From the cell containing the given text, extract its center point as [x, y] coordinate. 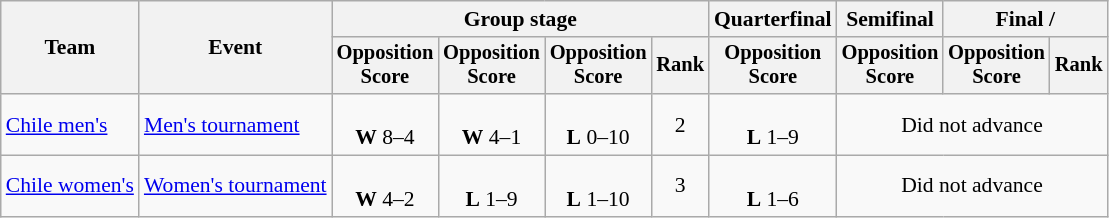
Women's tournament [236, 186]
Semifinal [890, 19]
Event [236, 48]
W 8–4 [386, 124]
Final / [1025, 19]
W 4–1 [492, 124]
W 4–2 [386, 186]
3 [680, 186]
L 0–10 [598, 124]
L 1–10 [598, 186]
Group stage [520, 19]
Chile men's [70, 124]
Team [70, 48]
L 1–6 [773, 186]
Men's tournament [236, 124]
2 [680, 124]
Quarterfinal [773, 19]
Chile women's [70, 186]
